Output the [x, y] coordinate of the center of the cell containing the given text.  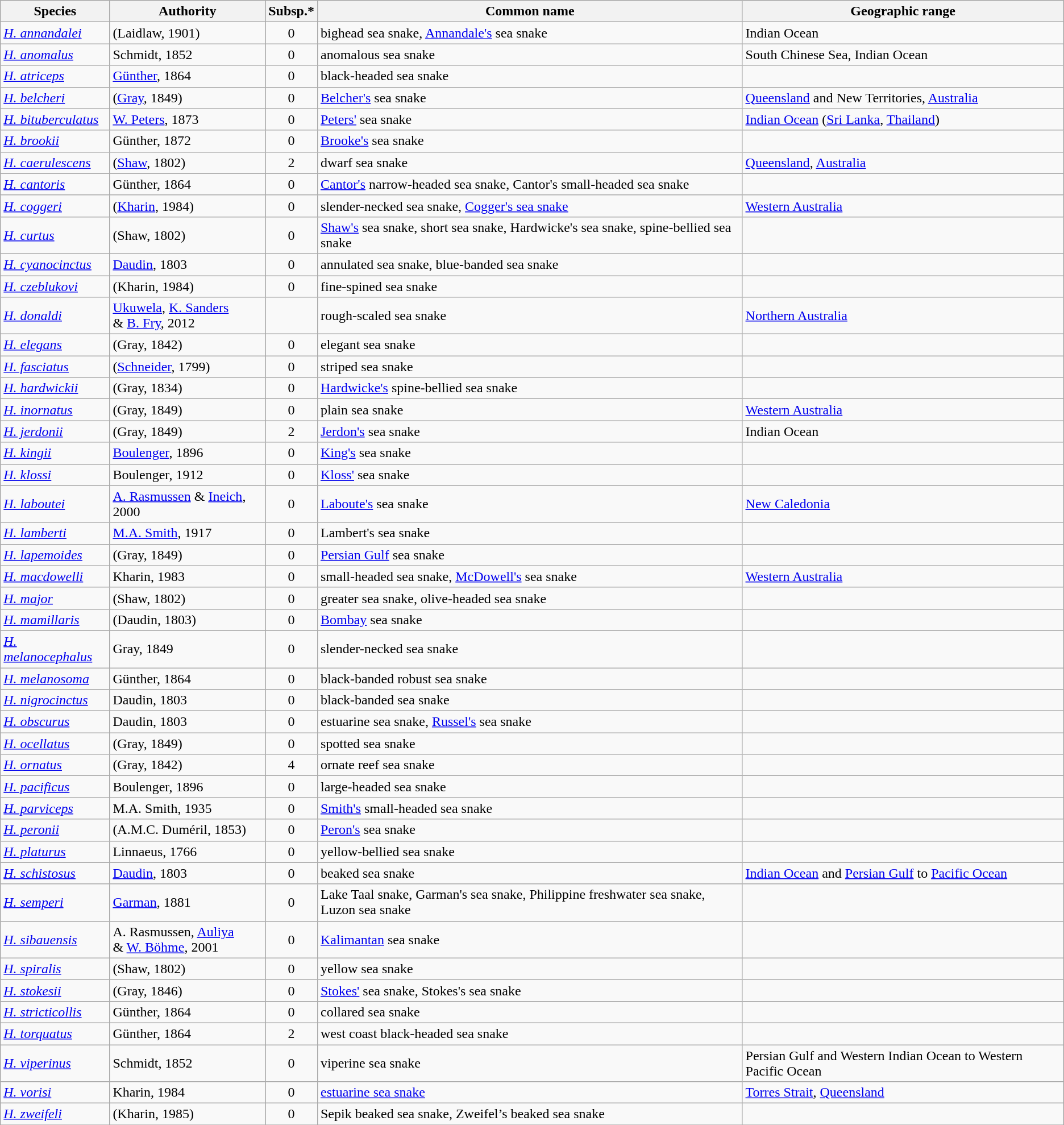
H. vorisi [55, 1093]
H. schistosus [55, 873]
H. pacificus [55, 787]
plain sea snake [530, 410]
(Gray, 1834) [188, 388]
H. cantoris [55, 184]
Hardwicke's spine-bellied sea snake [530, 388]
H. mamillaris [55, 620]
ornate reef sea snake [530, 765]
Bombay sea snake [530, 620]
annulated sea snake, blue-banded sea snake [530, 264]
yellow-bellied sea snake [530, 852]
Peron's sea snake [530, 830]
H. belcheri [55, 98]
H. coggeri [55, 206]
H. czeblukovi [55, 286]
H. fasciatus [55, 367]
H. zweifeli [55, 1114]
H. jerdonii [55, 431]
H. donaldi [55, 316]
H. klossi [55, 475]
yellow sea snake [530, 969]
bighead sea snake, Annandale's sea snake [530, 33]
South Chinese Sea, Indian Ocean [903, 55]
dwarf sea snake [530, 163]
Northern Australia [903, 316]
H. ornatus [55, 765]
Indian Ocean (Sri Lanka, Thailand) [903, 119]
Brooke's sea snake [530, 141]
H. obscurus [55, 722]
west coast black-headed sea snake [530, 1033]
Lake Taal snake, Garman's sea snake, Philippine freshwater sea snake, Luzon sea snake [530, 903]
H. hardwickii [55, 388]
H. viperinus [55, 1063]
Shaw's sea snake, short sea snake, Hardwicke's sea snake, spine-bellied sea snake [530, 235]
H. atriceps [55, 76]
anomalous sea snake [530, 55]
H. brookii [55, 141]
Boulenger, 1912 [188, 475]
Laboute's sea snake [530, 504]
(Schneider, 1799) [188, 367]
Gray, 1849 [188, 649]
H. stokesii [55, 990]
(Kharin, 1985) [188, 1114]
fine-spined sea snake [530, 286]
(Gray, 1846) [188, 990]
black-banded sea snake [530, 700]
black-banded robust sea snake [530, 678]
rough-scaled sea snake [530, 316]
H. sibauensis [55, 939]
spotted sea snake [530, 744]
Indian Ocean and Persian Gulf to Pacific Ocean [903, 873]
H. semperi [55, 903]
H. major [55, 598]
Persian Gulf sea snake [530, 555]
slender-necked sea snake [530, 649]
viperine sea snake [530, 1063]
slender-necked sea snake, Cogger's sea snake [530, 206]
Stokes' sea snake, Stokes's sea snake [530, 990]
M.A. Smith, 1917 [188, 533]
Linnaeus, 1766 [188, 852]
Kharin, 1983 [188, 576]
H. bituberculatus [55, 119]
collared sea snake [530, 1012]
H. torquatus [55, 1033]
(A.M.C. Duméril, 1853) [188, 830]
Cantor's narrow-headed sea snake, Cantor's small-headed sea snake [530, 184]
New Caledonia [903, 504]
Belcher's sea snake [530, 98]
Persian Gulf and Western Indian Ocean to Western Pacific Ocean [903, 1063]
H. kingii [55, 453]
H. elegans [55, 345]
elegant sea snake [530, 345]
Common name [530, 11]
H. anomalus [55, 55]
Torres Strait, Queensland [903, 1093]
H. macdowelli [55, 576]
H. platurus [55, 852]
H. cyanocinctus [55, 264]
H. annandalei [55, 33]
H. lamberti [55, 533]
Kharin, 1984 [188, 1093]
King's sea snake [530, 453]
Smith's small-headed sea snake [530, 808]
estuarine sea snake, Russel's sea snake [530, 722]
Queensland and New Territories, Australia [903, 98]
greater sea snake, olive-headed sea snake [530, 598]
H. curtus [55, 235]
Peters' sea snake [530, 119]
Species [55, 11]
Günther, 1872 [188, 141]
(Laidlaw, 1901) [188, 33]
H. lapemoides [55, 555]
A. Rasmussen & Ineich, 2000 [188, 504]
Kloss' sea snake [530, 475]
A. Rasmussen, Auliya & W. Böhme, 2001 [188, 939]
beaked sea snake [530, 873]
large-headed sea snake [530, 787]
H. ocellatus [55, 744]
H. parviceps [55, 808]
H. melanocephalus [55, 649]
4 [292, 765]
(Daudin, 1803) [188, 620]
Authority [188, 11]
Geographic range [903, 11]
H. peronii [55, 830]
Jerdon's sea snake [530, 431]
Subsp.* [292, 11]
small-headed sea snake, McDowell's sea snake [530, 576]
Lambert's sea snake [530, 533]
Ukuwela, K. Sanders & B. Fry, 2012 [188, 316]
Kalimantan sea snake [530, 939]
H. caerulescens [55, 163]
black-headed sea snake [530, 76]
striped sea snake [530, 367]
Queensland, Australia [903, 163]
H. laboutei [55, 504]
H. nigrocinctus [55, 700]
Sepik beaked sea snake, Zweifel’s beaked sea snake [530, 1114]
H. inornatus [55, 410]
M.A. Smith, 1935 [188, 808]
H. spiralis [55, 969]
Garman, 1881 [188, 903]
estuarine sea snake [530, 1093]
H. stricticollis [55, 1012]
W. Peters, 1873 [188, 119]
H. melanosoma [55, 678]
